Extract the (x, y) coordinate from the center of the cell holding the provided text.  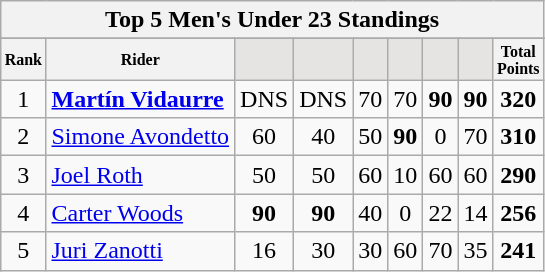
Joel Roth (140, 175)
1 (24, 99)
Carter Woods (140, 213)
Martín Vidaurre (140, 99)
241 (518, 251)
5 (24, 251)
256 (518, 213)
4 (24, 213)
22 (440, 213)
Rank (24, 60)
16 (264, 251)
320 (518, 99)
310 (518, 137)
Top 5 Men's Under 23 Standings (272, 20)
TotalPoints (518, 60)
3 (24, 175)
35 (476, 251)
Juri Zanotti (140, 251)
2 (24, 137)
Rider (140, 60)
14 (476, 213)
290 (518, 175)
10 (406, 175)
Simone Avondetto (140, 137)
